Locate the cell with the specified text and output its (x, y) center coordinate. 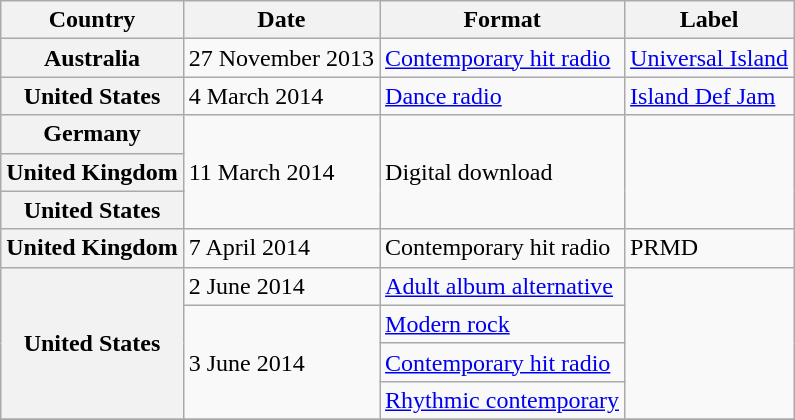
27 November 2013 (281, 58)
Modern rock (502, 324)
Adult album alternative (502, 286)
Universal Island (710, 58)
7 April 2014 (281, 248)
Dance radio (502, 96)
PRMD (710, 248)
Label (710, 20)
2 June 2014 (281, 286)
Island Def Jam (710, 96)
4 March 2014 (281, 96)
Digital download (502, 172)
Date (281, 20)
3 June 2014 (281, 362)
11 March 2014 (281, 172)
Country (92, 20)
Format (502, 20)
Germany (92, 134)
Australia (92, 58)
Rhythmic contemporary (502, 400)
